Scan for the cell matching the given text and deliver its (X, Y) coordinate at center. 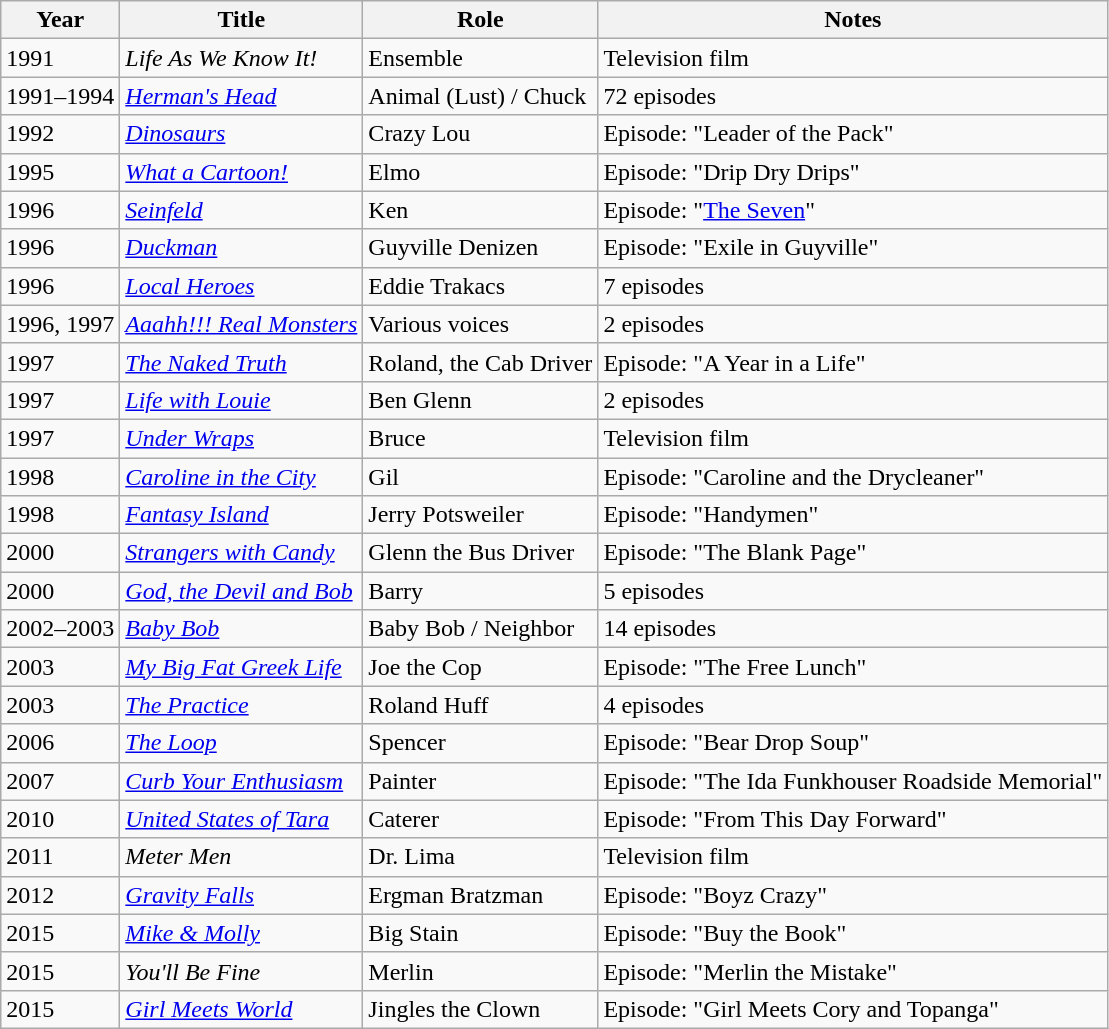
Ensemble (480, 58)
Girl Meets World (242, 1009)
Gravity Falls (242, 895)
Painter (480, 781)
The Naked Truth (242, 362)
Jingles the Clown (480, 1009)
The Loop (242, 743)
Under Wraps (242, 438)
Spencer (480, 743)
Episode: "From This Day Forward" (853, 819)
1992 (60, 134)
Episode: "Handymen" (853, 515)
My Big Fat Greek Life (242, 667)
Baby Bob / Neighbor (480, 629)
Episode: "The Ida Funkhouser Roadside Memorial" (853, 781)
Episode: "Girl Meets Cory and Topanga" (853, 1009)
Episode: "Caroline and the Drycleaner" (853, 477)
Joe the Cop (480, 667)
Elmo (480, 172)
The Practice (242, 705)
2006 (60, 743)
2007 (60, 781)
1995 (60, 172)
2002–2003 (60, 629)
Various voices (480, 324)
Seinfeld (242, 210)
Episode: "Boyz Crazy" (853, 895)
Title (242, 20)
Strangers with Candy (242, 553)
Roland Huff (480, 705)
Meter Men (242, 857)
Episode: "Buy the Book" (853, 933)
Local Heroes (242, 286)
Big Stain (480, 933)
72 episodes (853, 96)
Eddie Trakacs (480, 286)
You'll Be Fine (242, 971)
7 episodes (853, 286)
Role (480, 20)
Barry (480, 591)
Herman's Head (242, 96)
1991–1994 (60, 96)
Dinosaurs (242, 134)
Caterer (480, 819)
Episode: "Drip Dry Drips" (853, 172)
Animal (Lust) / Chuck (480, 96)
Ergman Bratzman (480, 895)
What a Cartoon! (242, 172)
Episode: "The Free Lunch" (853, 667)
God, the Devil and Bob (242, 591)
4 episodes (853, 705)
Episode: "Bear Drop Soup" (853, 743)
Life with Louie (242, 400)
Episode: "Leader of the Pack" (853, 134)
Roland, the Cab Driver (480, 362)
5 episodes (853, 591)
Ben Glenn (480, 400)
Baby Bob (242, 629)
1996, 1997 (60, 324)
Aaahh!!! Real Monsters (242, 324)
Merlin (480, 971)
Episode: "The Blank Page" (853, 553)
United States of Tara (242, 819)
2011 (60, 857)
Guyville Denizen (480, 248)
2012 (60, 895)
Episode: "A Year in a Life" (853, 362)
Life As We Know It! (242, 58)
Caroline in the City (242, 477)
Crazy Lou (480, 134)
Episode: "Exile in Guyville" (853, 248)
2010 (60, 819)
Ken (480, 210)
1991 (60, 58)
14 episodes (853, 629)
Year (60, 20)
Glenn the Bus Driver (480, 553)
Notes (853, 20)
Gil (480, 477)
Episode: "The Seven" (853, 210)
Dr. Lima (480, 857)
Fantasy Island (242, 515)
Mike & Molly (242, 933)
Bruce (480, 438)
Duckman (242, 248)
Jerry Potsweiler (480, 515)
Curb Your Enthusiasm (242, 781)
Episode: "Merlin the Mistake" (853, 971)
